Find where the given text appears and provide that cell's center as [x, y] coordinate. 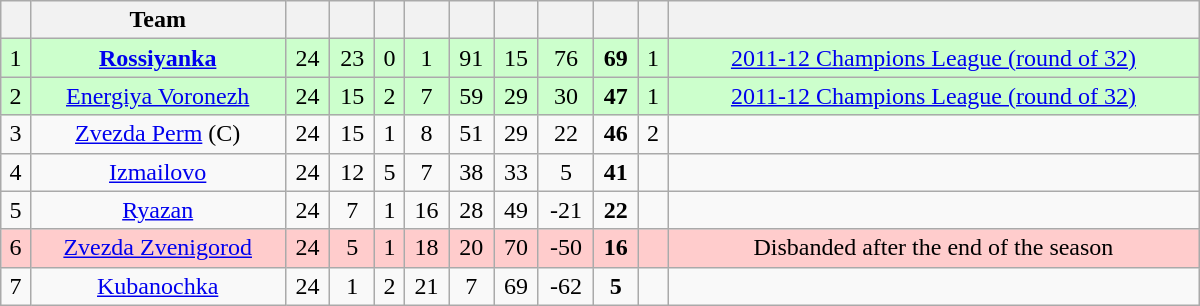
Disbanded after the end of the season [934, 248]
38 [472, 172]
41 [616, 172]
0 [390, 58]
30 [566, 96]
23 [352, 58]
49 [516, 210]
12 [352, 172]
91 [472, 58]
47 [616, 96]
51 [472, 134]
Zvezda Zvenigorod [158, 248]
20 [472, 248]
Rossiyanka [158, 58]
Ryazan [158, 210]
-21 [566, 210]
-50 [566, 248]
18 [426, 248]
59 [472, 96]
33 [516, 172]
-62 [566, 286]
Team [158, 20]
Izmailovo [158, 172]
Zvezda Perm (C) [158, 134]
Kubanochka [158, 286]
8 [426, 134]
3 [16, 134]
70 [516, 248]
28 [472, 210]
46 [616, 134]
21 [426, 286]
76 [566, 58]
6 [16, 248]
Energiya Voronezh [158, 96]
4 [16, 172]
